Determine the [X, Y] coordinate at the center of the cell enclosing the given text.  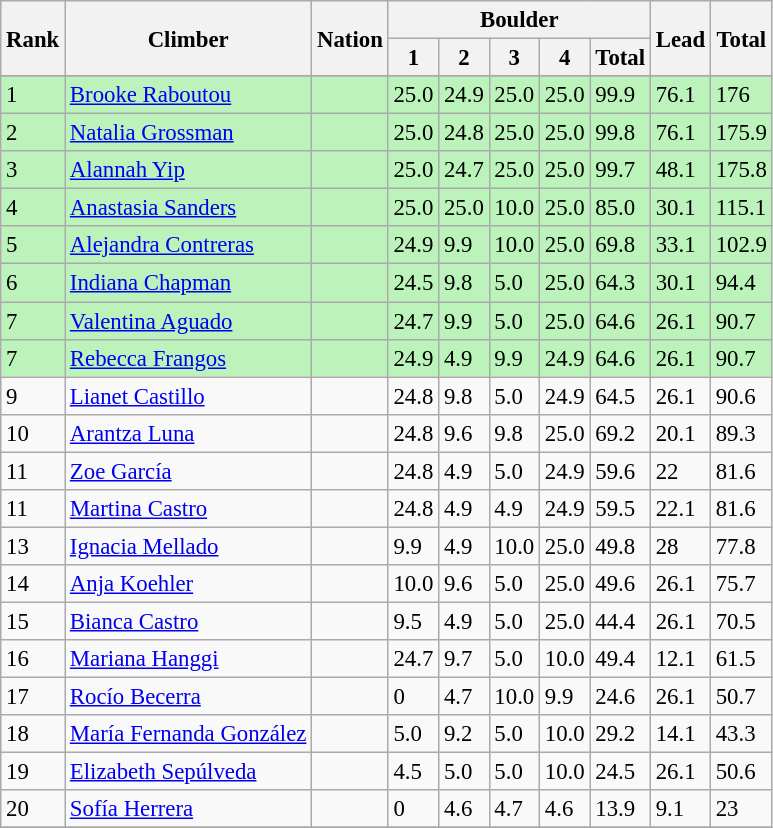
Anja Koehler [188, 584]
14.1 [680, 734]
Brooke Raboutou [188, 95]
9 [33, 396]
17 [33, 697]
75.7 [741, 584]
18 [33, 734]
77.8 [741, 546]
9.7 [464, 659]
Alannah Yip [188, 170]
59.5 [620, 509]
Lianet Castillo [188, 396]
175.9 [741, 133]
20.1 [680, 433]
Bianca Castro [188, 621]
Elizabeth Sepúlveda [188, 772]
70.5 [741, 621]
12.1 [680, 659]
20 [33, 809]
Sofía Herrera [188, 809]
175.8 [741, 170]
24.6 [620, 697]
Nation [350, 38]
43.3 [741, 734]
Boulder [519, 20]
13 [33, 546]
28 [680, 546]
Zoe García [188, 471]
Anastasia Sanders [188, 208]
15 [33, 621]
María Fernanda González [188, 734]
5 [33, 245]
9.1 [680, 809]
102.9 [741, 245]
4.5 [413, 772]
19 [33, 772]
49.6 [620, 584]
9.2 [464, 734]
Alejandra Contreras [188, 245]
Lead [680, 38]
Rebecca Frangos [188, 358]
49.8 [620, 546]
14 [33, 584]
22.1 [680, 509]
99.7 [620, 170]
Mariana Hanggi [188, 659]
13.9 [620, 809]
Valentina Aguado [188, 321]
Climber [188, 38]
85.0 [620, 208]
Ignacia Mellado [188, 546]
10 [33, 433]
99.8 [620, 133]
22 [680, 471]
Rank [33, 38]
Arantza Luna [188, 433]
33.1 [680, 245]
115.1 [741, 208]
16 [33, 659]
50.7 [741, 697]
61.5 [741, 659]
48.1 [680, 170]
90.6 [741, 396]
69.8 [620, 245]
29.2 [620, 734]
59.6 [620, 471]
64.3 [620, 283]
50.6 [741, 772]
89.3 [741, 433]
44.4 [620, 621]
176 [741, 95]
23 [741, 809]
69.2 [620, 433]
6 [33, 283]
Rocío Becerra [188, 697]
49.4 [620, 659]
9.5 [413, 621]
Indiana Chapman [188, 283]
64.5 [620, 396]
99.9 [620, 95]
94.4 [741, 283]
Natalia Grossman [188, 133]
Martina Castro [188, 509]
